Extract the (X, Y) coordinate from the center of the cell holding the provided text.  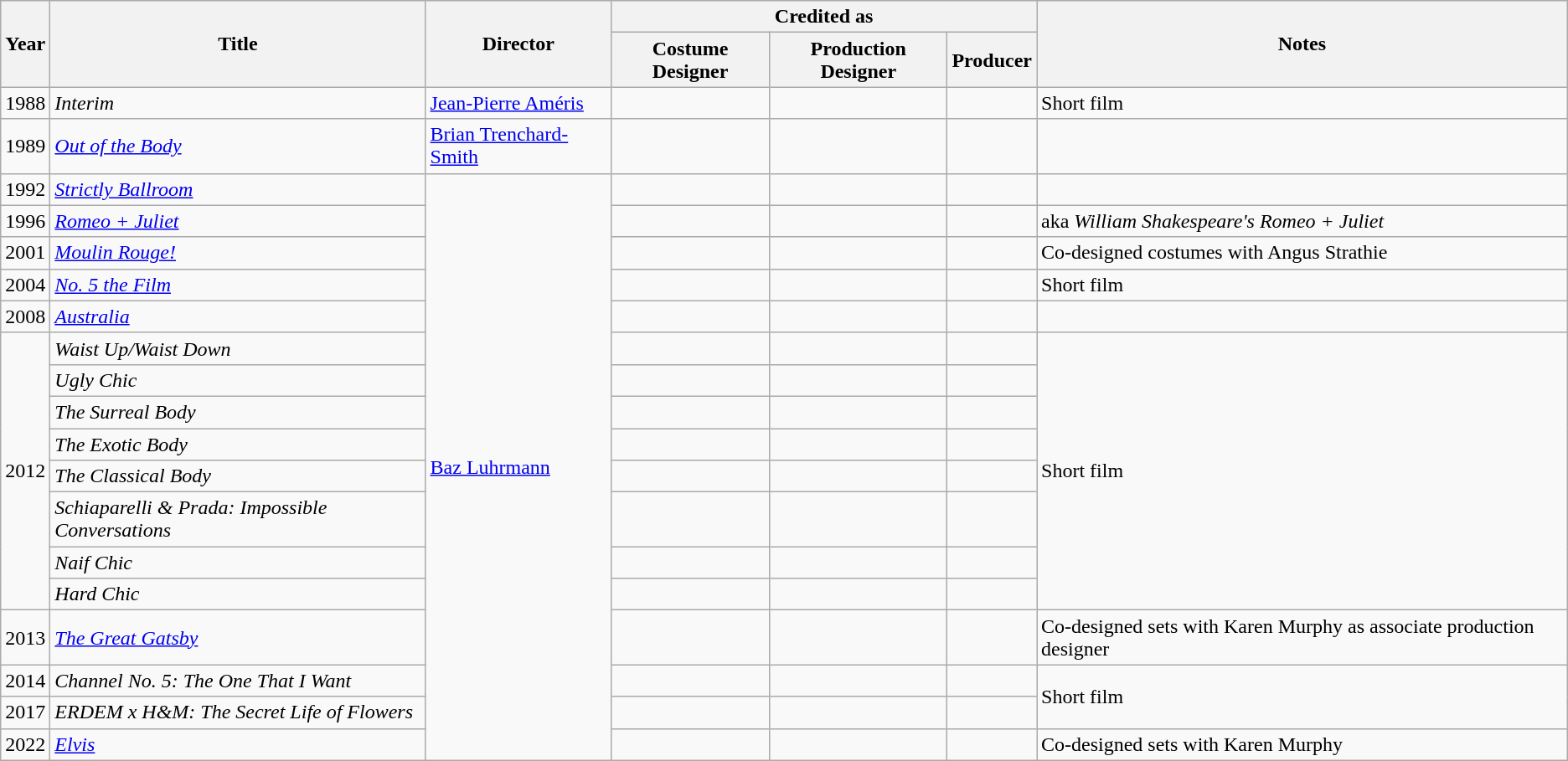
Ugly Chic (238, 380)
Title (238, 44)
Producer (992, 60)
Year (25, 44)
Credited as (824, 17)
2004 (25, 285)
Costume Designer (690, 60)
2012 (25, 471)
Naif Chic (238, 563)
Co-designed costumes with Angus Strathie (1302, 253)
2008 (25, 316)
Baz Luhrmann (518, 467)
1988 (25, 103)
1989 (25, 146)
2001 (25, 253)
The Great Gatsby (238, 638)
Romeo + Juliet (238, 221)
2014 (25, 681)
2013 (25, 638)
Jean-Pierre Améris (518, 103)
Moulin Rouge! (238, 253)
The Exotic Body (238, 445)
No. 5 the Film (238, 285)
Channel No. 5: The One That I Want (238, 681)
Production Designer (858, 60)
2022 (25, 744)
Hard Chic (238, 594)
Notes (1302, 44)
Out of the Body (238, 146)
Interim (238, 103)
Strictly Ballroom (238, 189)
The Classical Body (238, 476)
Waist Up/Waist Down (238, 348)
Elvis (238, 744)
Brian Trenchard-Smith (518, 146)
1992 (25, 189)
Schiaparelli & Prada: Impossible Conversations (238, 519)
Director (518, 44)
1996 (25, 221)
Co-designed sets with Karen Murphy as associate production designer (1302, 638)
The Surreal Body (238, 412)
2017 (25, 712)
aka William Shakespeare's Romeo + Juliet (1302, 221)
Australia (238, 316)
Co-designed sets with Karen Murphy (1302, 744)
ERDEM x H&M: The Secret Life of Flowers (238, 712)
